Return the (x, y) coordinate for the center point of the cell that contains the specified text.  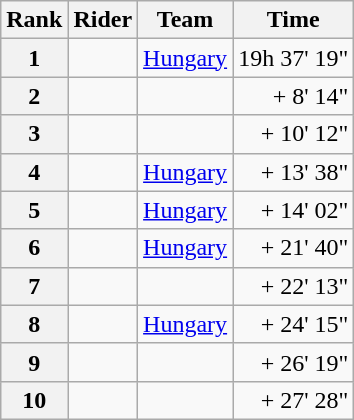
9 (34, 362)
+ 24' 15" (294, 324)
+ 10' 12" (294, 134)
8 (34, 324)
+ 14' 02" (294, 210)
19h 37' 19" (294, 58)
Team (186, 20)
Rank (34, 20)
+ 21' 40" (294, 248)
3 (34, 134)
4 (34, 172)
7 (34, 286)
+ 22' 13" (294, 286)
1 (34, 58)
10 (34, 400)
+ 13' 38" (294, 172)
2 (34, 96)
+ 27' 28" (294, 400)
Time (294, 20)
+ 26' 19" (294, 362)
5 (34, 210)
Rider (103, 20)
+ 8' 14" (294, 96)
6 (34, 248)
